Capture the cell that displays the provided text and extract its [X, Y] central coordinate. 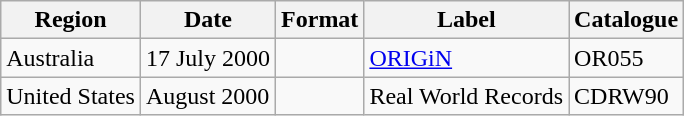
Format [320, 20]
OR055 [626, 58]
Label [466, 20]
Date [208, 20]
CDRW90 [626, 96]
August 2000 [208, 96]
United States [71, 96]
Australia [71, 58]
ORIGiN [466, 58]
Real World Records [466, 96]
Region [71, 20]
Catalogue [626, 20]
17 July 2000 [208, 58]
